Locate the cell with the specified text and output its [X, Y] center coordinate. 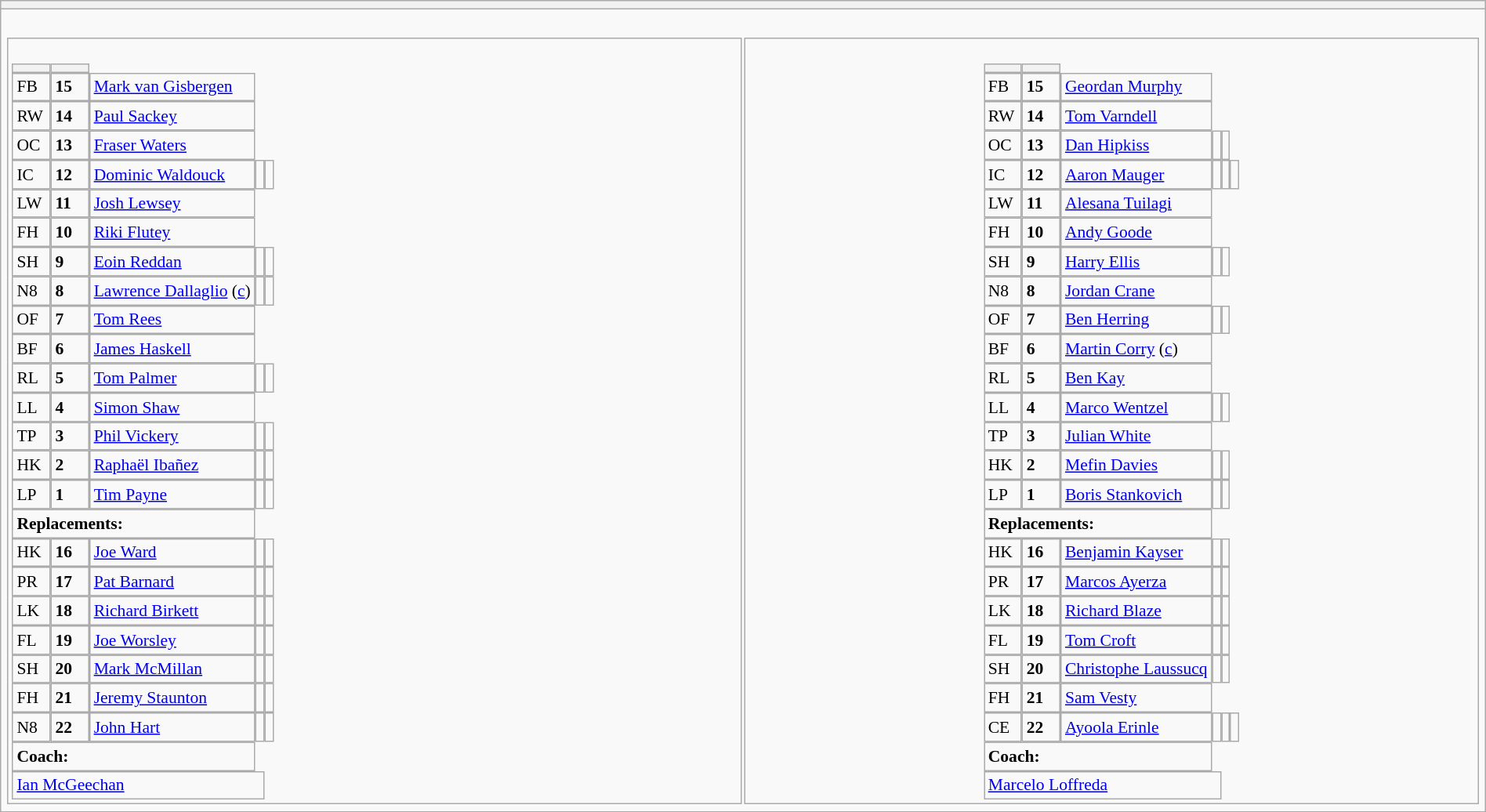
Tom Croft [1136, 640]
Jeremy Staunton [172, 698]
Sam Vesty [1136, 698]
Boris Stankovich [1136, 494]
Ben Herring [1136, 320]
Simon Shaw [172, 408]
Martin Corry (c) [1136, 348]
Mark van Gisbergen [172, 86]
Eoin Reddan [172, 262]
Ian McGeechan [139, 785]
John Hart [172, 727]
Marco Wentzel [1136, 408]
CE [1003, 727]
Josh Lewsey [172, 204]
Geordan Murphy [1136, 86]
Fraser Waters [172, 144]
Paul Sackey [172, 116]
Harry Ellis [1136, 262]
Tim Payne [172, 494]
Riki Flutey [172, 232]
Christophe Laussucq [1136, 669]
Richard Birkett [172, 610]
Richard Blaze [1136, 610]
Raphaël Ibañez [172, 466]
Lawrence Dallaglio (c) [172, 290]
Mefin Davies [1136, 466]
Pat Barnard [172, 582]
Joe Worsley [172, 640]
Ayoola Erinle [1136, 727]
Tom Varndell [1136, 116]
Alesana Tuilagi [1136, 204]
Marcos Ayerza [1136, 582]
Aaron Mauger [1136, 174]
Dominic Waldouck [172, 174]
Mark McMillan [172, 669]
Joe Ward [172, 552]
Julian White [1136, 436]
Ben Kay [1136, 378]
Phil Vickery [172, 436]
Tom Rees [172, 320]
Andy Goode [1136, 232]
Tom Palmer [172, 378]
Marcelo Loffreda [1102, 785]
James Haskell [172, 348]
Jordan Crane [1136, 290]
Dan Hipkiss [1136, 144]
Benjamin Kayser [1136, 552]
